Identify which cell holds the provided text, then report its (x, y) central coordinate. 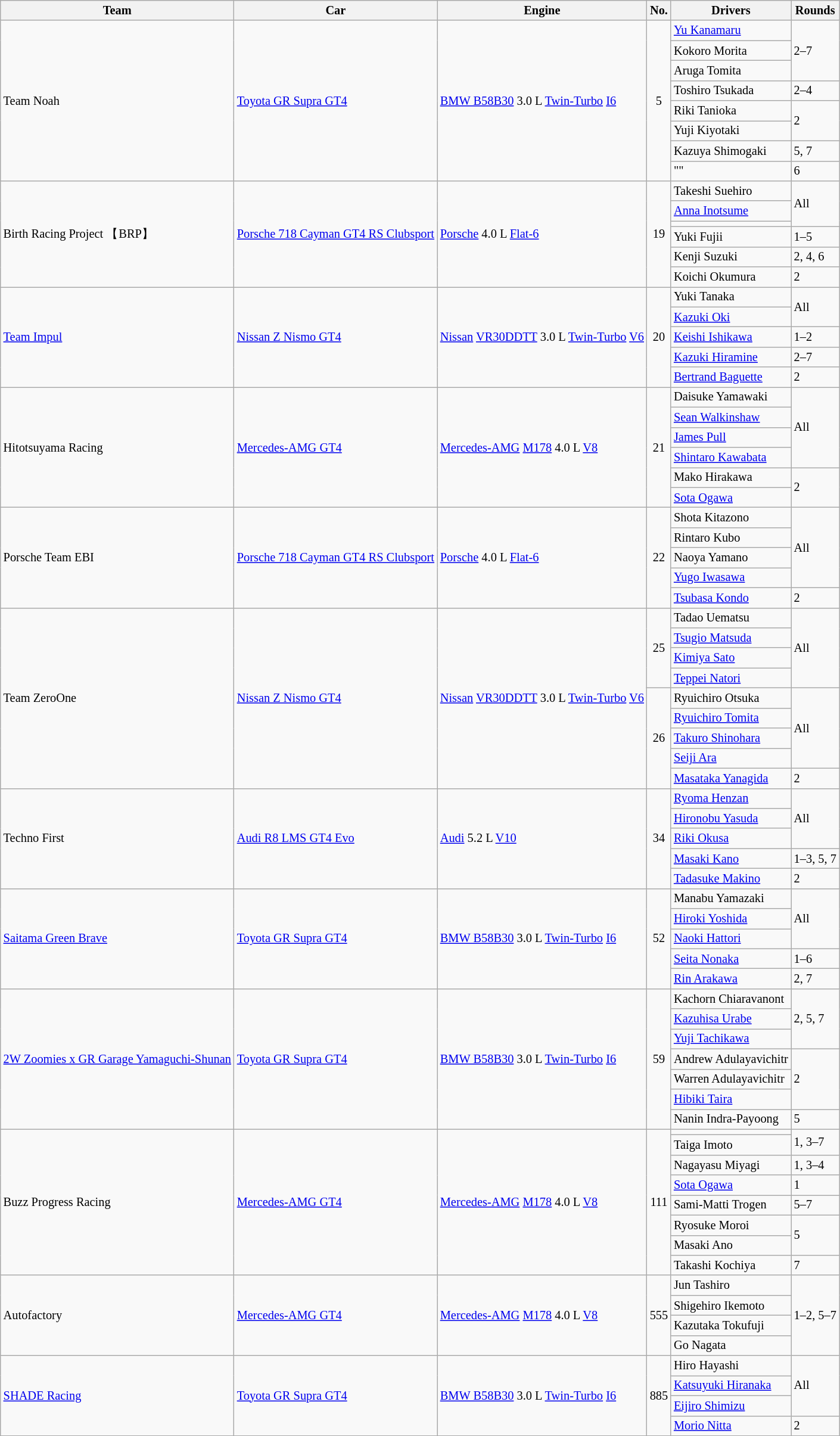
1–5 (815, 237)
Team Noah (117, 100)
Naoki Hattori (731, 938)
Katsuyuki Hiranaka (731, 1385)
Ryuichiro Otsuka (731, 698)
Engine (542, 10)
Manabu Yamazaki (731, 899)
7 (815, 1265)
Tsugio Matsuda (731, 638)
Yuji Tachikawa (731, 1039)
1–6 (815, 959)
James Pull (731, 437)
Team Impul (117, 337)
Hironobu Yasuda (731, 818)
Toshiro Tsukada (731, 91)
1, 3–4 (815, 1165)
Yu Kanamaru (731, 30)
Ryosuke Moroi (731, 1225)
2W Zoomies x GR Garage Yamaguchi-Shunan (117, 1059)
Koichi Okumura (731, 277)
Autofactory (117, 1316)
Shigehiro Ikemoto (731, 1306)
1 (815, 1185)
25 (659, 648)
Kazuki Oki (731, 317)
5, 7 (815, 151)
Nagayasu Miyagi (731, 1165)
555 (659, 1316)
Team ZeroOne (117, 698)
20 (659, 337)
Sami-Matti Trogen (731, 1205)
Audi 5.2 L V10 (542, 838)
Kenji Suzuki (731, 257)
Nanin Indra-Payoong (731, 1119)
59 (659, 1059)
19 (659, 234)
Rintaro Kubo (731, 537)
Buzz Progress Racing (117, 1202)
Naoya Yamano (731, 558)
Mako Hirakawa (731, 477)
Saitama Green Brave (117, 938)
26 (659, 738)
885 (659, 1395)
Warren Adulayavichitr (731, 1079)
Teppei Natori (731, 678)
Tadao Uematsu (731, 618)
Go Nagata (731, 1345)
111 (659, 1202)
34 (659, 838)
SHADE Racing (117, 1395)
Riki Okusa (731, 838)
Techno First (117, 838)
Ryuichiro Tomita (731, 718)
Seiji Ara (731, 758)
Yuki Tanaka (731, 297)
Kazuki Hiramine (731, 357)
Rin Arakawa (731, 979)
22 (659, 557)
Tsubasa Kondo (731, 598)
Team (117, 10)
Riki Tanioka (731, 111)
2, 5, 7 (815, 1019)
Bertrand Baguette (731, 377)
Masaki Ano (731, 1245)
Porsche Team EBI (117, 557)
Hiroki Yoshida (731, 919)
Morio Nitta (731, 1426)
1–3, 5, 7 (815, 859)
Hiro Hayashi (731, 1366)
Takeshi Suehiro (731, 191)
2, 4, 6 (815, 257)
No. (659, 10)
Kazuya Shimogaki (731, 151)
Masaki Kano (731, 859)
Birth Racing Project 【BRP】 (117, 234)
Anna Inotsume (731, 211)
52 (659, 938)
Shota Kitazono (731, 517)
Kokoro Morita (731, 51)
Hibiki Taira (731, 1099)
Ryoma Henzan (731, 798)
6 (815, 171)
5–7 (815, 1205)
1–2, 5–7 (815, 1316)
Eijiro Shimizu (731, 1406)
Shintaro Kawabata (731, 457)
Yuji Kiyotaki (731, 130)
Tadasuke Makino (731, 878)
Audi R8 LMS GT4 Evo (336, 838)
Jun Tashiro (731, 1285)
Seita Nonaka (731, 959)
"" (731, 171)
Sean Walkinshaw (731, 417)
Yuki Fujii (731, 237)
Drivers (731, 10)
Takashi Kochiya (731, 1265)
Kazuhisa Urabe (731, 1019)
Daisuke Yamawaki (731, 397)
2, 7 (815, 979)
1, 3–7 (815, 1142)
Kimiya Sato (731, 658)
Keishi Ishikawa (731, 337)
2–4 (815, 91)
Takuro Shinohara (731, 738)
Taiga Imoto (731, 1145)
Hitotsuyama Racing (117, 447)
1–2 (815, 337)
Yugo Iwasawa (731, 577)
21 (659, 447)
Rounds (815, 10)
Aruga Tomita (731, 70)
Andrew Adulayavichitr (731, 1059)
Kazutaka Tokufuji (731, 1325)
Car (336, 10)
Kachorn Chiaravanont (731, 999)
Masataka Yanagida (731, 778)
